Capture the cell that displays the provided text and extract its [X, Y] central coordinate. 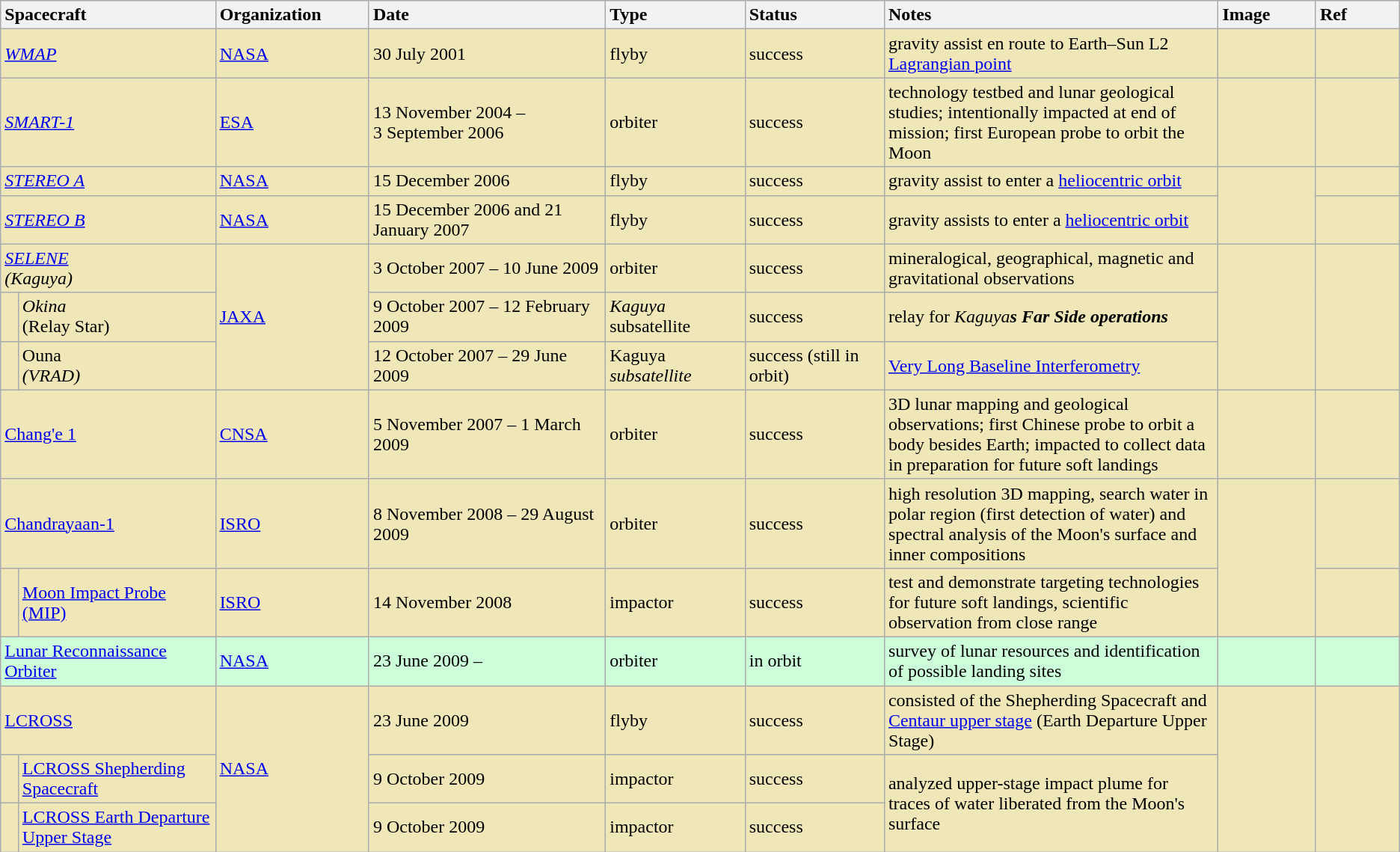
23 June 2009 [487, 720]
consisted of the Shepherding Spacecraft and Centaur upper stage (Earth Departure Upper Stage) [1051, 720]
9 October 2007 – 12 February 2009 [487, 317]
14 November 2008 [487, 602]
Chang'e 1 [108, 434]
Chandrayaan-1 [108, 524]
SELENE(Kaguya) [108, 268]
Status [814, 15]
Ref [1357, 15]
Okina(Relay Star) [117, 317]
technology testbed and lunar geological studies; intentionally impacted at end of mission; first European probe to orbit the Moon [1051, 123]
13 November 2004 – 3 September 2006 [487, 123]
Very Long Baseline Interferometry [1051, 365]
gravity assist en route to Earth–Sun L2 Lagrangian point [1051, 54]
LCROSS Earth Departure Upper Stage [117, 827]
STEREO B [108, 220]
8 November 2008 – 29 August 2009 [487, 524]
relay for Kaguyas Far Side operations [1051, 317]
LCROSS [108, 720]
30 July 2001 [487, 54]
Spacecraft [108, 15]
CNSA [292, 434]
3 October 2007 – 10 June 2009 [487, 268]
SMART-1 [108, 123]
WMAP [108, 54]
gravity assists to enter a heliocentric orbit [1051, 220]
15 December 2006 [487, 181]
Ouna(VRAD) [117, 365]
test and demonstrate targeting technologies for future soft landings, scientific observation from close range [1051, 602]
analyzed upper-stage impact plume for traces of water liberated from the Moon's surface [1051, 803]
Image [1267, 15]
LCROSS Shepherding Spacecraft [117, 779]
Lunar Reconnaissance Orbiter [108, 661]
in orbit [814, 661]
ESA [292, 123]
15 December 2006 and 21 January 2007 [487, 220]
gravity assist to enter a heliocentric orbit [1051, 181]
JAXA [292, 317]
Type [675, 15]
Notes [1051, 15]
Organization [292, 15]
STEREO A [108, 181]
Moon Impact Probe (MIP) [117, 602]
survey of lunar resources and identification of possible landing sites [1051, 661]
12 October 2007 – 29 June 2009 [487, 365]
23 June 2009 – [487, 661]
mineralogical, geographical, magnetic and gravitational observations [1051, 268]
Date [487, 15]
success (still in orbit) [814, 365]
5 November 2007 – 1 March 2009 [487, 434]
